For the text-containing cell, return its midpoint in [x, y] coordinate format. 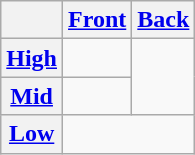
Front [98, 20]
Back [164, 20]
Mid [32, 96]
High [32, 58]
Low [32, 134]
